Find where the given text appears and provide that cell's center as [X, Y] coordinate. 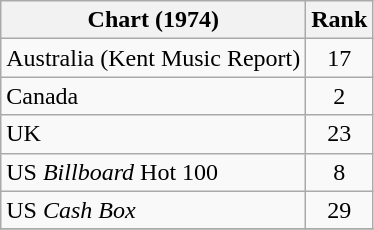
UK [154, 134]
US Billboard Hot 100 [154, 172]
17 [340, 58]
8 [340, 172]
2 [340, 96]
Rank [340, 20]
Canada [154, 96]
US Cash Box [154, 210]
Chart (1974) [154, 20]
29 [340, 210]
23 [340, 134]
Australia (Kent Music Report) [154, 58]
